Extract the (x, y) coordinate from the center of the cell holding the provided text.  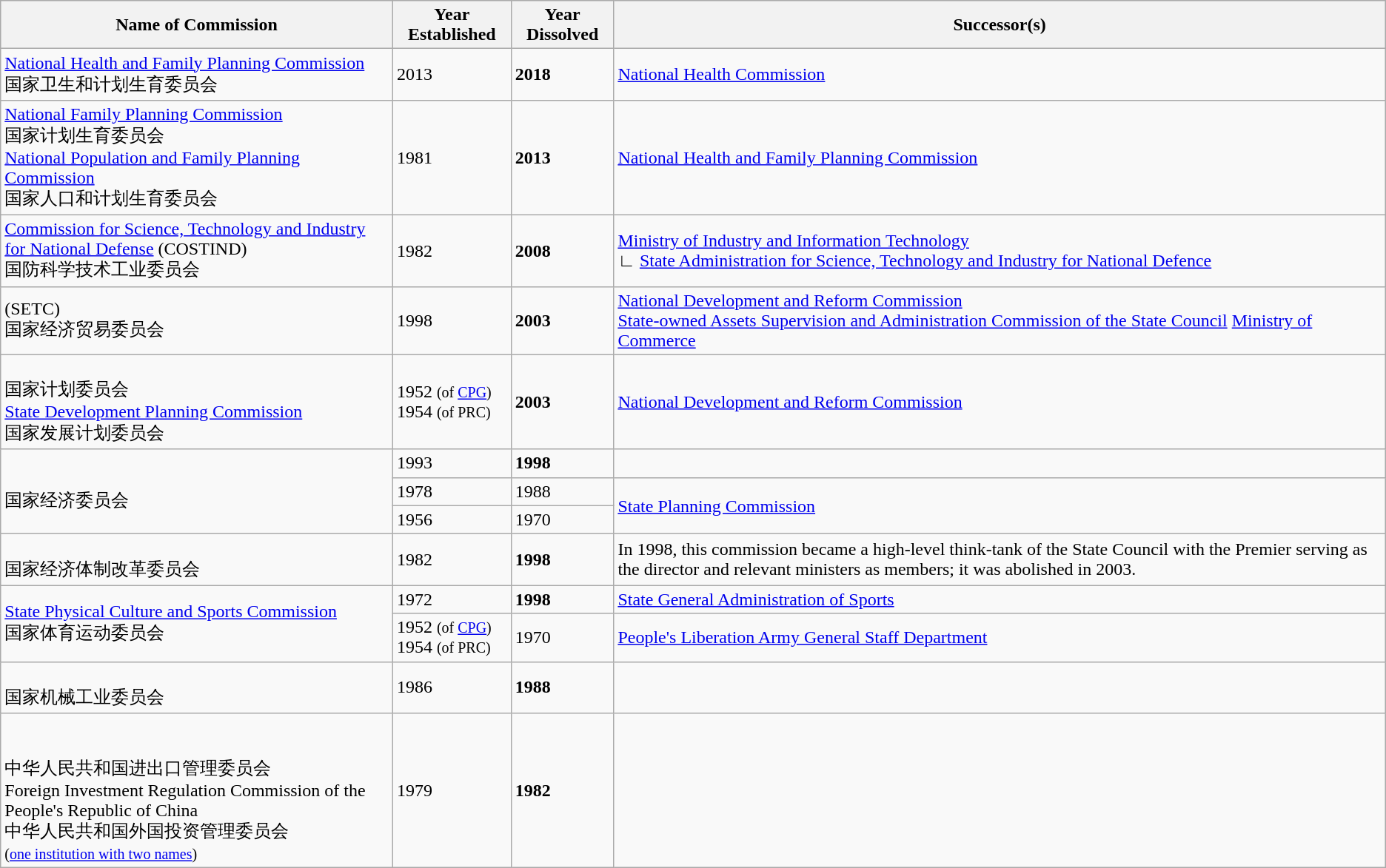
National Development and Reform CommissionState-owned Assets Supervision and Administration Commission of the State Council Ministry of Commerce (1000, 320)
Year Established (452, 25)
国家经济委员会 (197, 491)
Commission for Science, Technology and Industry for National Defense (COSTIND)国防科学技术工业委员会 (197, 250)
1981 (452, 157)
(SETC)国家经济贸易委员会 (197, 320)
国家计划委员会State Development Planning Commission 国家发展计划委员会 (197, 402)
1979 (452, 790)
State General Administration of Sports (1000, 599)
2018 (563, 75)
National Health Commission (1000, 75)
Name of Commission (197, 25)
State Planning Commission (1000, 505)
Ministry of Industry and Information Technology∟ State Administration for Science, Technology and Industry for National Defence (1000, 250)
National Family Planning Commission国家计划生育委员会National Population and Family Planning Commission 国家人口和计划生育委员会 (197, 157)
1986 (452, 687)
1978 (452, 491)
National Health and Family Planning Commission国家卫生和计划生育委员会 (197, 75)
1993 (452, 463)
1972 (452, 599)
State Physical Culture and Sports Commission国家体育运动委员会 (197, 623)
People's Liberation Army General Staff Department (1000, 638)
2008 (563, 250)
Year Dissolved (563, 25)
中华人民共和国进出口管理委员会 Foreign Investment Regulation Commission of the People's Republic of China 中华人民共和国外国投资管理委员会 (one institution with two names) (197, 790)
国家机械工业委员会 (197, 687)
国家经济体制改革委员会 (197, 559)
National Development and Reform Commission (1000, 402)
1956 (452, 519)
Successor(s) (1000, 25)
National Health and Family Planning Commission (1000, 157)
